Provide the (x, y) coordinate of the cell's center where the given text is located.  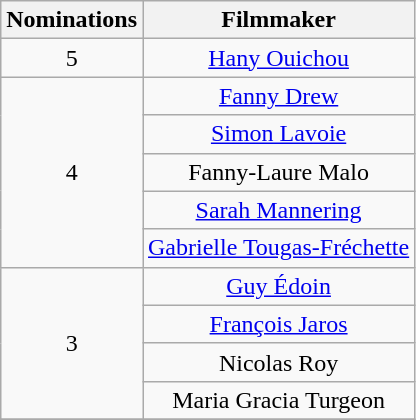
Fanny Drew (278, 96)
Nicolas Roy (278, 362)
3 (72, 343)
5 (72, 58)
Hany Ouichou (278, 58)
4 (72, 172)
Filmmaker (278, 20)
François Jaros (278, 324)
Fanny-Laure Malo (278, 172)
Simon Lavoie (278, 134)
Gabrielle Tougas-Fréchette (278, 248)
Guy Édoin (278, 286)
Maria Gracia Turgeon (278, 400)
Nominations (72, 20)
Sarah Mannering (278, 210)
